Scan for the cell matching the given text and deliver its (X, Y) coordinate at center. 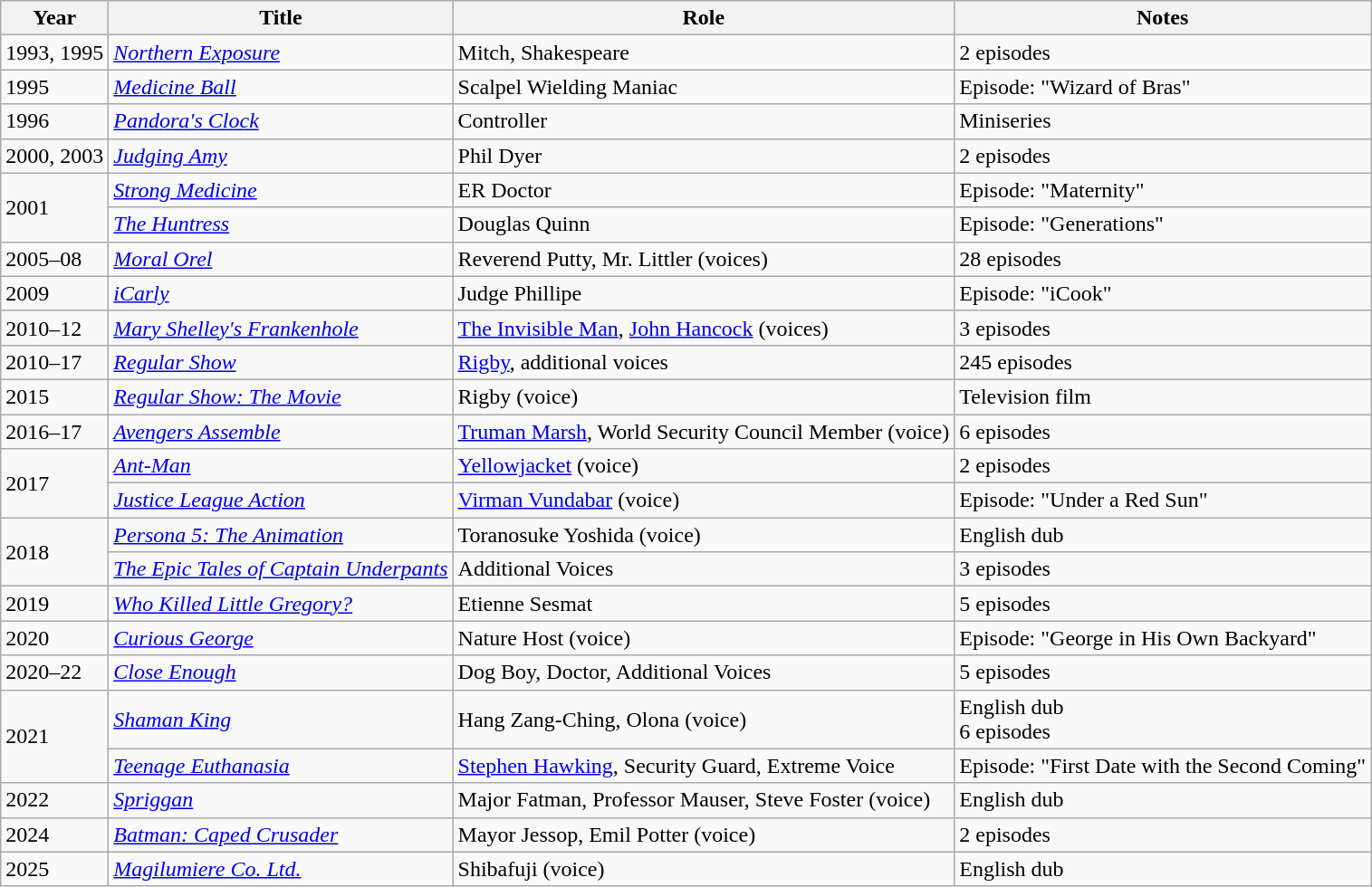
Dog Boy, Doctor, Additional Voices (704, 672)
Virman Vundabar (voice) (704, 501)
iCarly (281, 293)
Douglas Quinn (704, 224)
Batman: Caped Crusader (281, 835)
Reverend Putty, Mr. Littler (voices) (704, 259)
Episode: "Under a Red Sun" (1163, 501)
Strong Medicine (281, 190)
Toranosuke Yoshida (voice) (704, 535)
2017 (54, 483)
2020 (54, 638)
2025 (54, 869)
Medicine Ball (281, 87)
Episode: "George in His Own Backyard" (1163, 638)
1996 (54, 121)
2000, 2003 (54, 156)
Curious George (281, 638)
2018 (54, 552)
Notes (1163, 18)
Persona 5: The Animation (281, 535)
2001 (54, 207)
Episode: "Generations" (1163, 224)
Who Killed Little Gregory? (281, 604)
Controller (704, 121)
Episode: "First Date with the Second Coming" (1163, 766)
The Invisible Man, John Hancock (voices) (704, 328)
Mary Shelley's Frankenhole (281, 328)
1993, 1995 (54, 52)
Justice League Action (281, 501)
Pandora's Clock (281, 121)
Northern Exposure (281, 52)
Moral Orel (281, 259)
Miniseries (1163, 121)
Stephen Hawking, Security Guard, Extreme Voice (704, 766)
1995 (54, 87)
Major Fatman, Professor Mauser, Steve Foster (voice) (704, 800)
Rigby (voice) (704, 396)
2021 (54, 737)
Shibafuji (voice) (704, 869)
Judge Phillipe (704, 293)
Shaman King (281, 719)
2020–22 (54, 672)
The Huntress (281, 224)
245 episodes (1163, 362)
Etienne Sesmat (704, 604)
English dub6 episodes (1163, 719)
2010–17 (54, 362)
Regular Show (281, 362)
Role (704, 18)
Year (54, 18)
2015 (54, 396)
Nature Host (voice) (704, 638)
Teenage Euthanasia (281, 766)
2024 (54, 835)
Scalpel Wielding Maniac (704, 87)
Episode: "Wizard of Bras" (1163, 87)
Truman Marsh, World Security Council Member (voice) (704, 432)
Title (281, 18)
Phil Dyer (704, 156)
Hang Zang-Ching, Olona (voice) (704, 719)
ER Doctor (704, 190)
Episode: "Maternity" (1163, 190)
Rigby, additional voices (704, 362)
Close Enough (281, 672)
2016–17 (54, 432)
2009 (54, 293)
2005–08 (54, 259)
Additional Voices (704, 569)
6 episodes (1163, 432)
Spriggan (281, 800)
Judging Amy (281, 156)
Yellowjacket (voice) (704, 466)
Magilumiere Co. Ltd. (281, 869)
Ant-Man (281, 466)
2010–12 (54, 328)
Episode: "iCook" (1163, 293)
The Epic Tales of Captain Underpants (281, 569)
2019 (54, 604)
Regular Show: The Movie (281, 396)
Mayor Jessop, Emil Potter (voice) (704, 835)
Television film (1163, 396)
28 episodes (1163, 259)
Mitch, Shakespeare (704, 52)
Avengers Assemble (281, 432)
2022 (54, 800)
